Pinpoint the cell where the given text exists, returning its [X, Y] midpoint coordinate. 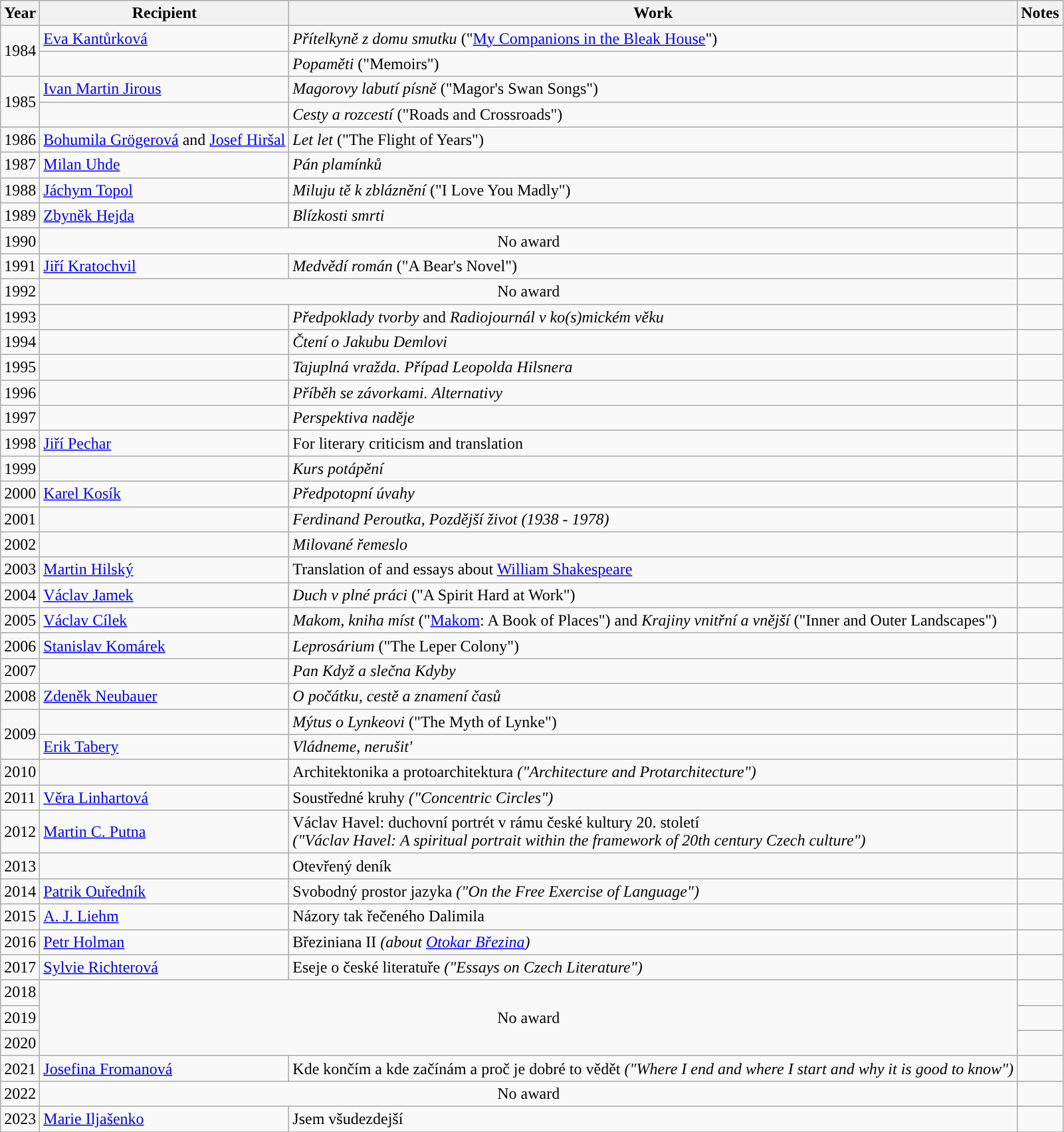
1987 [20, 165]
Ferdinand Peroutka, Pozdější život (1938 - 1978) [653, 519]
1995 [20, 368]
1994 [20, 342]
Medvědí román ("A Bear's Novel") [653, 266]
2011 [20, 798]
Věra Linhartová [165, 798]
Eseje o české literatuře ("Essays on Czech Literature") [653, 967]
Miluju tě k zbláznění ("I Love You Madly") [653, 190]
1984 [20, 51]
Předpoklady tvorby and Radiojournál v ko(s)mickém věku [653, 317]
Jáchym Topol [165, 190]
1986 [20, 140]
2006 [20, 645]
Marie Iljašenko [165, 1119]
2017 [20, 967]
1999 [20, 469]
Patrik Ouředník [165, 891]
Recipient [165, 13]
1985 [20, 102]
Work [653, 13]
Cesty a rozcestí ("Roads and Crossroads") [653, 114]
Soustředné kruhy ("Concentric Circles") [653, 798]
Martin Hilský [165, 570]
Pán plamínků [653, 165]
2000 [20, 494]
2016 [20, 942]
Leprosárium ("The Leper Colony") [653, 645]
Mýtus o Lynkeovi ("The Myth of Lynke") [653, 721]
2021 [20, 1068]
Makom, kniha míst ("Makom: A Book of Places") and Krajiny vnitřní a vnější ("Inner and Outer Landscapes") [653, 620]
Erik Tabery [165, 747]
1996 [20, 393]
1991 [20, 266]
Sylvie Richterová [165, 967]
For literary criticism and translation [653, 443]
Zbyněk Hejda [165, 215]
Milan Uhde [165, 165]
2012 [20, 832]
1988 [20, 190]
Otevřený deník [653, 866]
2002 [20, 544]
Josefina Fromanová [165, 1068]
Magorovy labutí písně ("Magor's Swan Songs") [653, 89]
Vládneme, nerušit' [653, 747]
Architektonika a protoarchitektura ("Architecture and Protarchitecture") [653, 772]
2008 [20, 696]
Year [20, 13]
Martin C. Putna [165, 832]
Duch v plné práci ("A Spirit Hard at Work") [653, 595]
Názory tak řečeného Dalimila [653, 917]
2018 [20, 992]
Tajuplná vražda. Případ Leopolda Hilsnera [653, 368]
Stanislav Komárek [165, 645]
2004 [20, 595]
2009 [20, 734]
1998 [20, 443]
Ivan Martin Jirous [165, 89]
Václav Cílek [165, 620]
2010 [20, 772]
Bohumila Grögerová and Josef Hiršal [165, 140]
Zdeněk Neubauer [165, 696]
2001 [20, 519]
2019 [20, 1018]
2005 [20, 620]
2023 [20, 1119]
2020 [20, 1043]
Březiniana II (about Otokar Březina) [653, 942]
2013 [20, 866]
Kurs potápění [653, 469]
Václav Jamek [165, 595]
Notes [1040, 13]
Předpotopní úvahy [653, 494]
1997 [20, 418]
2003 [20, 570]
2015 [20, 917]
Pan Když a slečna Kdyby [653, 671]
Translation of and essays about William Shakespeare [653, 570]
Čtení o Jakubu Demlovi [653, 342]
O počátku, cestě a znamení časů [653, 696]
Příběh se závorkami. Alternativy [653, 393]
Petr Holman [165, 942]
2022 [20, 1093]
1993 [20, 317]
Přítelkyně z domu smutku ("My Companions in the Bleak House") [653, 39]
1989 [20, 215]
Karel Kosík [165, 494]
A. J. Liehm [165, 917]
Jiří Kratochvil [165, 266]
1990 [20, 241]
Jsem všudezdejší [653, 1119]
2007 [20, 671]
1992 [20, 291]
Popaměti ("Memoirs") [653, 64]
Svobodný prostor jazyka ("On the Free Exercise of Language") [653, 891]
Perspektiva naděje [653, 418]
Jiří Pechar [165, 443]
Kde končím a kde začínám a proč je dobré to vědět ("Where I end and where I start and why it is good to know") [653, 1068]
Eva Kantůrková [165, 39]
Let let ("The Flight of Years") [653, 140]
Milované řemeslo [653, 544]
2014 [20, 891]
Blízkosti smrti [653, 215]
